Find where the given text appears and provide that cell's center as [X, Y] coordinate. 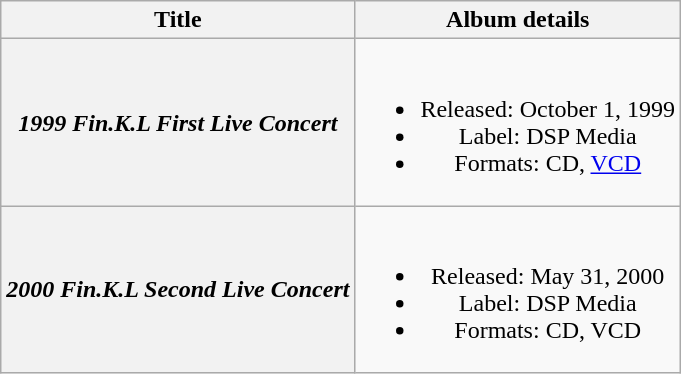
2000 Fin.K.L Second Live Concert [178, 290]
Released: October 1, 1999Label: DSP MediaFormats: CD, VCD [518, 122]
Title [178, 20]
1999 Fin.K.L First Live Concert [178, 122]
Album details [518, 20]
Released: May 31, 2000Label: DSP MediaFormats: CD, VCD [518, 290]
